Locate the cell with the specified text and output its [x, y] center coordinate. 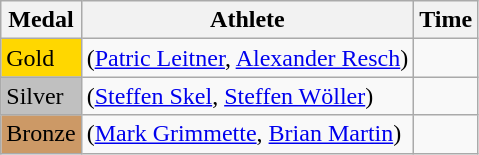
(Mark Grimmette, Brian Martin) [248, 134]
(Patric Leitner, Alexander Resch) [248, 58]
Athlete [248, 20]
Time [446, 20]
Gold [41, 58]
Silver [41, 96]
(Steffen Skel, Steffen Wöller) [248, 96]
Bronze [41, 134]
Medal [41, 20]
